For the text-containing cell, return its midpoint in (X, Y) coordinate format. 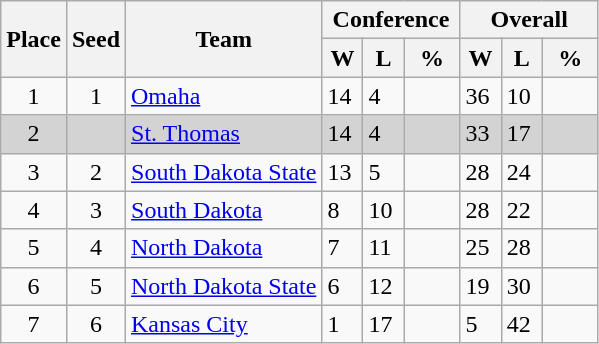
19 (480, 286)
22 (522, 210)
Team (224, 39)
8 (342, 210)
South Dakota (224, 210)
42 (522, 324)
36 (480, 96)
Place (34, 39)
Overall (529, 20)
Conference (391, 20)
33 (480, 134)
24 (522, 172)
St. Thomas (224, 134)
12 (384, 286)
North Dakota State (224, 286)
13 (342, 172)
25 (480, 248)
South Dakota State (224, 172)
11 (384, 248)
Kansas City (224, 324)
Omaha (224, 96)
30 (522, 286)
North Dakota (224, 248)
Seed (96, 39)
